Capture the cell that displays the provided text and extract its [X, Y] central coordinate. 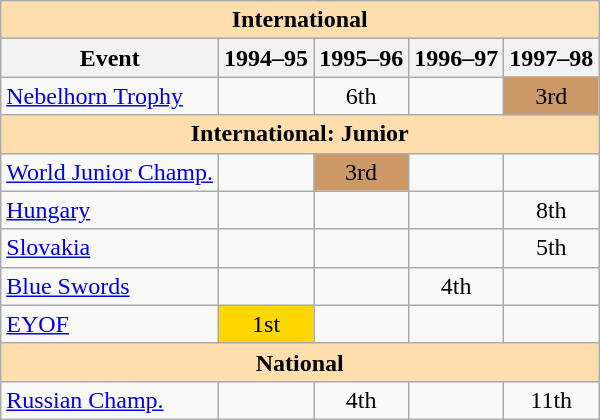
Slovakia [110, 248]
11th [552, 400]
1995–96 [362, 58]
International [300, 20]
Blue Swords [110, 286]
1st [266, 324]
5th [552, 248]
National [300, 362]
Nebelhorn Trophy [110, 96]
International: Junior [300, 134]
Hungary [110, 210]
6th [362, 96]
Russian Champ. [110, 400]
EYOF [110, 324]
1996–97 [456, 58]
Event [110, 58]
World Junior Champ. [110, 172]
8th [552, 210]
1997–98 [552, 58]
1994–95 [266, 58]
